For the text-containing cell, return its midpoint in [X, Y] coordinate format. 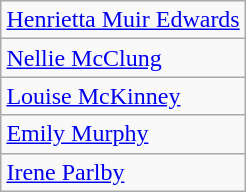
Irene Parlby [123, 172]
Henrietta Muir Edwards [123, 20]
Louise McKinney [123, 96]
Emily Murphy [123, 134]
Nellie McClung [123, 58]
